Identify which cell holds the provided text, then report its [x, y] central coordinate. 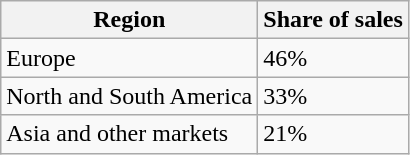
Region [130, 20]
Asia and other markets [130, 134]
46% [334, 58]
North and South America [130, 96]
Europe [130, 58]
Share of sales [334, 20]
21% [334, 134]
33% [334, 96]
